Find where the given text appears and provide that cell's center as (X, Y) coordinate. 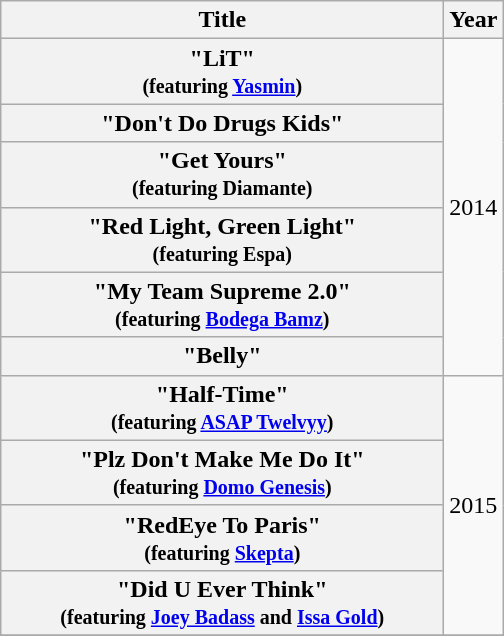
"RedEye To Paris"(featuring Skepta) (222, 538)
"Get Yours"(featuring Diamante) (222, 174)
"Plz Don't Make Me Do It"(featuring Domo Genesis) (222, 472)
Year (474, 20)
Title (222, 20)
"Belly" (222, 356)
"Did U Ever Think"(featuring Joey Badass and Issa Gold) (222, 602)
2014 (474, 207)
"Half-Time"(featuring ASAP Twelvyy) (222, 408)
"LiT"(featuring Yasmin) (222, 72)
"Don't Do Drugs Kids" (222, 123)
"Red Light, Green Light"(featuring Espa) (222, 240)
2015 (474, 505)
"My Team Supreme 2.0"(featuring Bodega Bamz) (222, 304)
